Search for the cell housing the specified text and yield its (x, y) center coordinate. 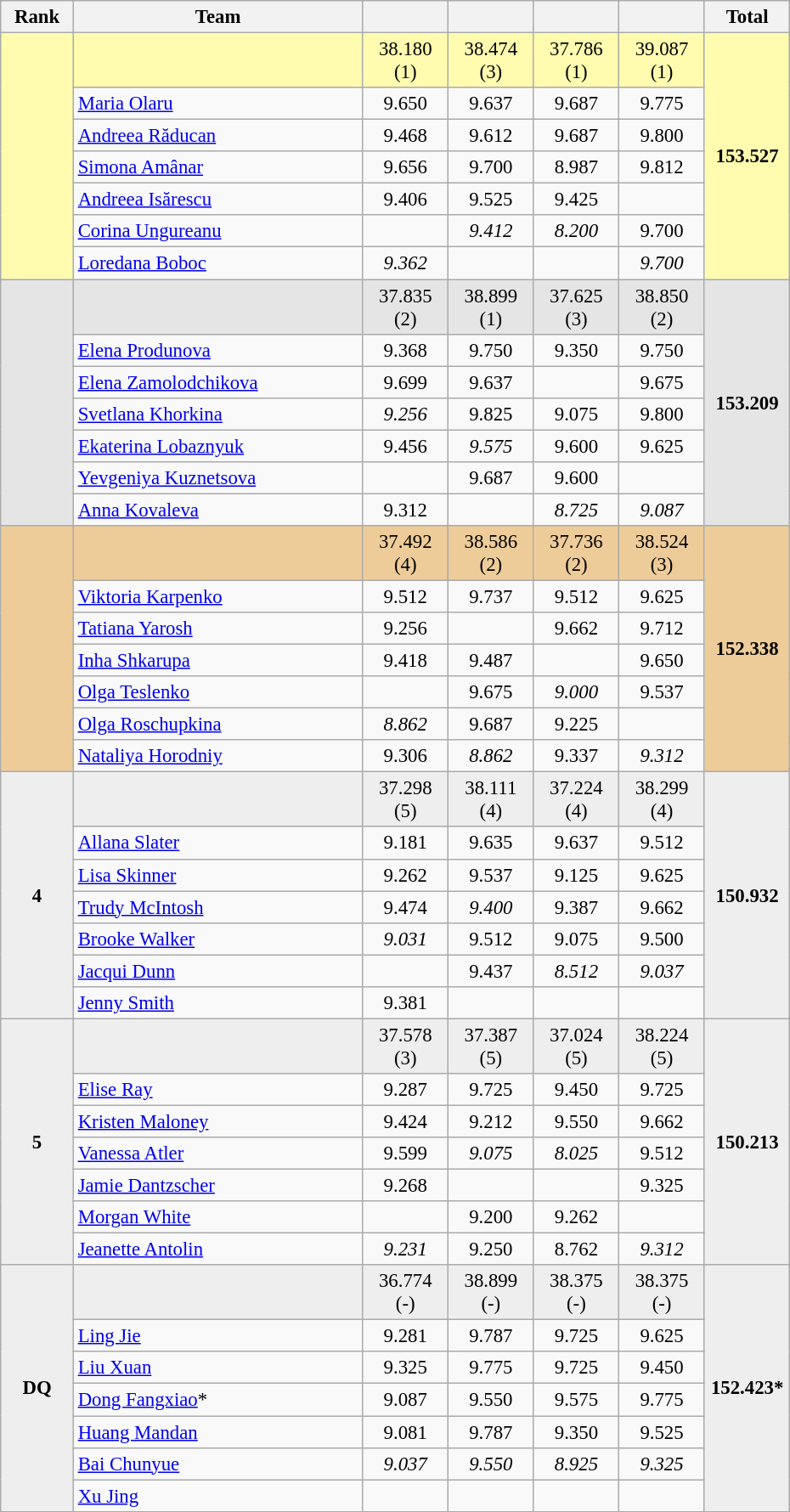
37.835 (2) (406, 307)
8.725 (576, 510)
36.774 (-) (406, 1293)
153.209 (748, 403)
9.306 (406, 756)
38.899 (-) (491, 1293)
9.387 (576, 907)
Jenny Smith (217, 1003)
Xu Jing (217, 1496)
37.298 (5) (406, 800)
9.381 (406, 1003)
38.224 (5) (663, 1047)
Vanessa Atler (217, 1154)
Rank (37, 17)
Nataliya Horodniy (217, 756)
Elena Produnova (217, 350)
Olga Roschupkina (217, 725)
9.081 (406, 1432)
37.492 (4) (406, 554)
Svetlana Khorkina (217, 414)
5 (37, 1142)
Andreea Răducan (217, 136)
38.111 (4) (491, 800)
9.812 (663, 167)
152.338 (748, 649)
9.250 (491, 1250)
9.418 (406, 661)
9.825 (491, 414)
Brooke Walker (217, 939)
153.527 (748, 156)
Lisa Skinner (217, 875)
9.500 (663, 939)
Maria Olaru (217, 104)
Loredana Boboc (217, 263)
8.512 (576, 971)
38.850 (2) (663, 307)
Elise Ray (217, 1090)
9.362 (406, 263)
9.212 (491, 1121)
38.899 (1) (491, 307)
Corina Ungureanu (217, 232)
9.699 (406, 382)
9.635 (491, 843)
Tatiana Yarosh (217, 629)
9.487 (491, 661)
9.281 (406, 1336)
37.786 (1) (576, 61)
8.025 (576, 1154)
Allana Slater (217, 843)
38.180 (1) (406, 61)
9.368 (406, 350)
Andreea Isărescu (217, 200)
9.612 (491, 136)
Elena Zamolodchikova (217, 382)
Team (217, 17)
38.299 (4) (663, 800)
Jacqui Dunn (217, 971)
37.387 (5) (491, 1047)
37.578 (3) (406, 1047)
9.656 (406, 167)
9.181 (406, 843)
Liu Xuan (217, 1368)
Morgan White (217, 1217)
9.400 (491, 907)
9.268 (406, 1186)
Olga Teslenko (217, 692)
9.737 (491, 596)
9.474 (406, 907)
9.712 (663, 629)
37.736 (2) (576, 554)
9.599 (406, 1154)
38.524 (3) (663, 554)
Kristen Maloney (217, 1121)
Huang Mandan (217, 1432)
150.213 (748, 1142)
Trudy McIntosh (217, 907)
9.231 (406, 1250)
8.987 (576, 167)
8.762 (576, 1250)
9.225 (576, 725)
9.200 (491, 1217)
4 (37, 895)
8.200 (576, 232)
39.087 (1) (663, 61)
9.031 (406, 939)
9.425 (576, 200)
Ling Jie (217, 1336)
Yevgeniya Kuznetsova (217, 478)
152.423* (748, 1388)
DQ (37, 1388)
Total (748, 17)
Dong Fangxiao* (217, 1400)
Simona Amânar (217, 167)
38.474 (3) (491, 61)
9.287 (406, 1090)
9.125 (576, 875)
9.468 (406, 136)
9.437 (491, 971)
37.625 (3) (576, 307)
37.024 (5) (576, 1047)
38.586 (2) (491, 554)
9.337 (576, 756)
9.406 (406, 200)
Bai Chunyue (217, 1464)
Ekaterina Lobaznyuk (217, 446)
Viktoria Karpenko (217, 596)
9.456 (406, 446)
37.224 (4) (576, 800)
9.412 (491, 232)
Jamie Dantzscher (217, 1186)
9.000 (576, 692)
8.925 (576, 1464)
Anna Kovaleva (217, 510)
9.424 (406, 1121)
Inha Shkarupa (217, 661)
150.932 (748, 895)
Jeanette Antolin (217, 1250)
